Extract the [X, Y] coordinate from the center of the cell holding the provided text.  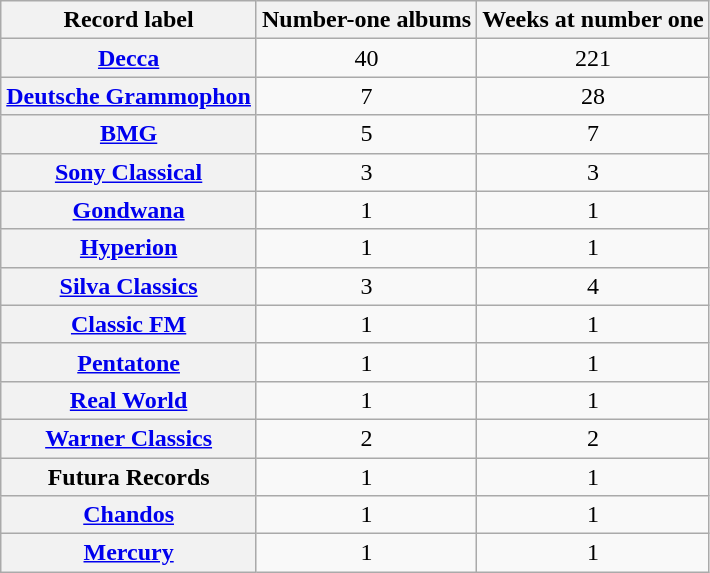
Silva Classics [129, 286]
Record label [129, 20]
Warner Classics [129, 438]
28 [594, 96]
BMG [129, 134]
Decca [129, 58]
Sony Classical [129, 172]
Number-one albums [366, 20]
4 [594, 286]
Gondwana [129, 210]
Mercury [129, 553]
221 [594, 58]
Classic FM [129, 324]
Futura Records [129, 477]
Real World [129, 400]
Deutsche Grammophon [129, 96]
Chandos [129, 515]
40 [366, 58]
5 [366, 134]
Hyperion [129, 248]
Pentatone [129, 362]
Weeks at number one [594, 20]
